Identify which cell holds the provided text, then report its (X, Y) central coordinate. 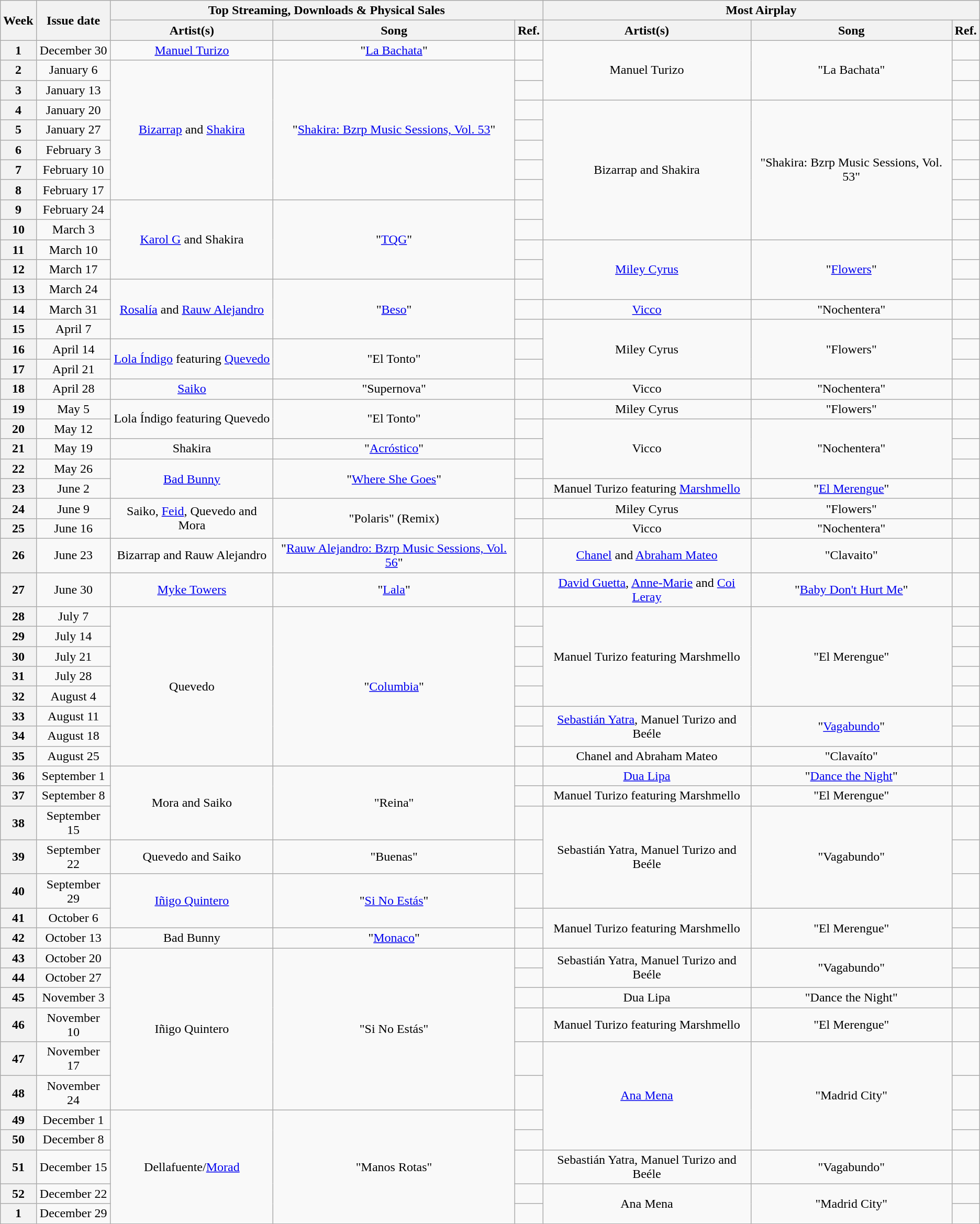
41 (18, 918)
37 (18, 796)
31 (18, 676)
Rosalía and Rauw Alejandro (192, 309)
"Lala" (394, 589)
29 (18, 637)
7 (18, 170)
38 (18, 823)
18 (18, 389)
September 8 (73, 796)
28 (18, 617)
July 21 (73, 656)
October 27 (73, 978)
February 10 (73, 170)
45 (18, 998)
October 6 (73, 918)
"Polaris" (Remix) (394, 518)
December 15 (73, 1166)
May 12 (73, 429)
15 (18, 329)
December 1 (73, 1120)
April 28 (73, 389)
July 28 (73, 676)
14 (18, 309)
March 17 (73, 270)
February 17 (73, 190)
Saiko, Feid, Quevedo and Mora (192, 518)
Quevedo and Saiko (192, 856)
"Manos Rotas" (394, 1166)
May 19 (73, 449)
May 26 (73, 469)
"Monaco" (394, 938)
6 (18, 150)
"Buenas" (394, 856)
September 22 (73, 856)
"Acróstico" (394, 449)
March 3 (73, 229)
"TQG" (394, 239)
June 30 (73, 589)
Mora and Saiko (192, 803)
43 (18, 958)
33 (18, 716)
January 20 (73, 110)
12 (18, 270)
50 (18, 1140)
June 2 (73, 488)
Issue date (73, 20)
August 18 (73, 736)
2 (18, 70)
32 (18, 696)
Shakira (192, 449)
35 (18, 756)
21 (18, 449)
51 (18, 1166)
November 17 (73, 1059)
"Rauw Alejandro: Bzrp Music Sessions, Vol. 56" (394, 555)
March 24 (73, 290)
"Clavaíto" (851, 756)
49 (18, 1120)
David Guetta, Anne-Marie and Coi Leray (647, 589)
September 29 (73, 891)
April 14 (73, 349)
December 8 (73, 1140)
October 20 (73, 958)
June 9 (73, 508)
11 (18, 250)
39 (18, 856)
April 21 (73, 369)
"Columbia" (394, 686)
52 (18, 1194)
30 (18, 656)
22 (18, 469)
"Beso" (394, 309)
Saiko (192, 389)
Top Streaming, Downloads & Physical Sales (327, 10)
Myke Towers (192, 589)
8 (18, 190)
"Baby Don't Hurt Me" (851, 589)
5 (18, 130)
Karol G and Shakira (192, 239)
October 13 (73, 938)
20 (18, 429)
April 7 (73, 329)
November 10 (73, 1025)
10 (18, 229)
Dellafuente/Morad (192, 1166)
47 (18, 1059)
36 (18, 776)
Quevedo (192, 686)
Week (18, 20)
"Supernova" (394, 389)
46 (18, 1025)
24 (18, 508)
August 25 (73, 756)
"Where She Goes" (394, 479)
19 (18, 409)
February 3 (73, 150)
July 7 (73, 617)
"Reina" (394, 803)
March 31 (73, 309)
17 (18, 369)
August 4 (73, 696)
May 5 (73, 409)
December 22 (73, 1194)
September 1 (73, 776)
40 (18, 891)
34 (18, 736)
48 (18, 1093)
9 (18, 209)
4 (18, 110)
September 15 (73, 823)
January 27 (73, 130)
Most Airplay (761, 10)
June 23 (73, 555)
25 (18, 528)
Bizarrap and Rauw Alejandro (192, 555)
January 13 (73, 90)
42 (18, 938)
December 30 (73, 50)
26 (18, 555)
November 24 (73, 1093)
August 11 (73, 716)
44 (18, 978)
June 16 (73, 528)
November 3 (73, 998)
January 6 (73, 70)
February 24 (73, 209)
December 29 (73, 1214)
3 (18, 90)
27 (18, 589)
13 (18, 290)
16 (18, 349)
July 14 (73, 637)
"Clavaito" (851, 555)
23 (18, 488)
March 10 (73, 250)
